Scan for the cell matching the given text and deliver its (X, Y) coordinate at center. 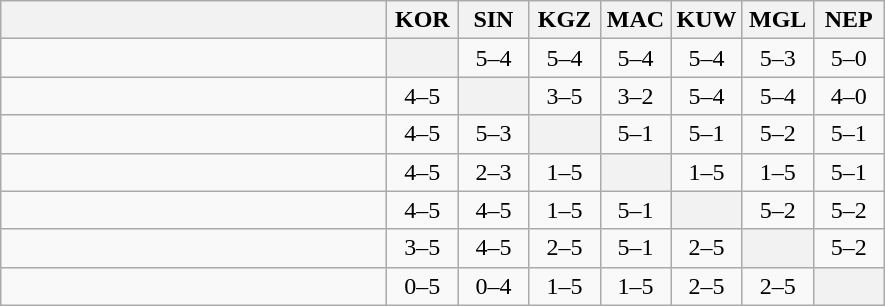
2–3 (494, 172)
KGZ (564, 20)
4–0 (848, 96)
MAC (636, 20)
3–2 (636, 96)
SIN (494, 20)
KOR (422, 20)
0–5 (422, 286)
0–4 (494, 286)
5–0 (848, 58)
MGL (778, 20)
NEP (848, 20)
KUW (706, 20)
